Search for the cell housing the specified text and yield its [X, Y] center coordinate. 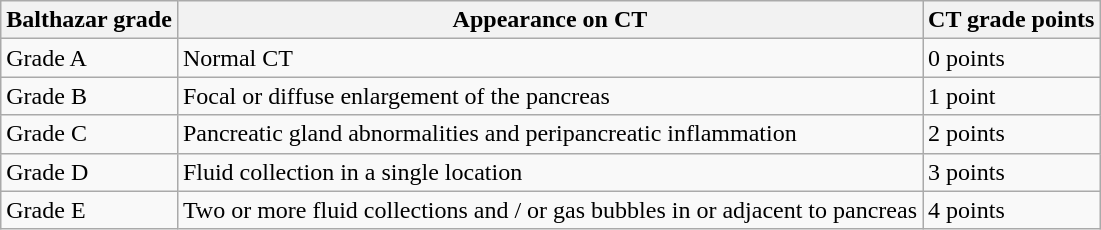
0 points [1012, 58]
Balthazar grade [90, 20]
Grade D [90, 172]
CT grade points [1012, 20]
Appearance on CT [550, 20]
2 points [1012, 134]
Grade C [90, 134]
Focal or diffuse enlargement of the pancreas [550, 96]
Fluid collection in a single location [550, 172]
3 points [1012, 172]
1 point [1012, 96]
Grade A [90, 58]
Two or more fluid collections and / or gas bubbles in or adjacent to pancreas [550, 210]
Pancreatic gland abnormalities and peripancreatic inflammation [550, 134]
4 points [1012, 210]
Normal CT [550, 58]
Grade B [90, 96]
Grade E [90, 210]
